Return the [x, y] coordinate for the center point of the cell that contains the specified text.  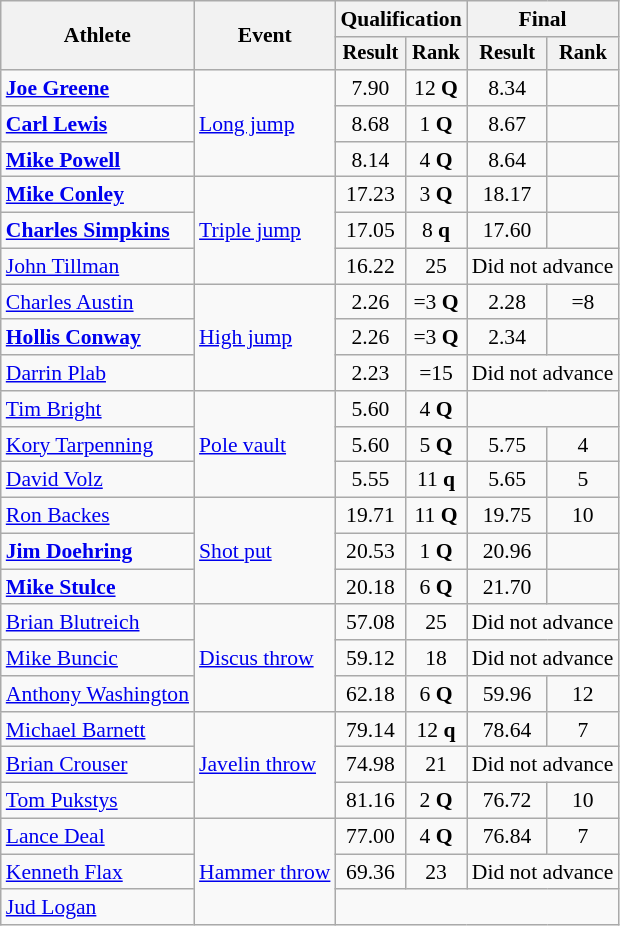
74.98 [370, 765]
Lance Deal [98, 837]
21.70 [508, 587]
Event [264, 36]
69.36 [370, 872]
8 q [436, 231]
5 Q [436, 445]
12 Q [436, 88]
17.60 [508, 231]
5.55 [370, 480]
21 [436, 765]
11 Q [436, 516]
5 [582, 480]
79.14 [370, 730]
Charles Simpkins [98, 231]
76.84 [508, 837]
Mike Powell [98, 160]
Mike Conley [98, 195]
19.75 [508, 516]
Final [543, 19]
Long jump [264, 124]
78.64 [508, 730]
Shot put [264, 552]
Hammer throw [264, 872]
18.17 [508, 195]
Qualification [400, 19]
77.00 [370, 837]
8.34 [508, 88]
=15 [436, 373]
Carl Lewis [98, 124]
John Tillman [98, 267]
19.71 [370, 516]
17.23 [370, 195]
Darrin Plab [98, 373]
16.22 [370, 267]
5.65 [508, 480]
8.64 [508, 160]
59.96 [508, 694]
Brian Blutreich [98, 623]
Mike Buncic [98, 658]
Kory Tarpenning [98, 445]
8.68 [370, 124]
Charles Austin [98, 302]
Hollis Conway [98, 338]
12 [582, 694]
Javelin throw [264, 766]
20.53 [370, 552]
8.67 [508, 124]
Jim Doehring [98, 552]
Tim Bright [98, 409]
23 [436, 872]
Ron Backes [98, 516]
2.34 [508, 338]
Kenneth Flax [98, 872]
57.08 [370, 623]
12 q [436, 730]
76.72 [508, 801]
2.28 [508, 302]
20.18 [370, 587]
59.12 [370, 658]
5.75 [508, 445]
David Volz [98, 480]
Joe Greene [98, 88]
Mike Stulce [98, 587]
81.16 [370, 801]
Triple jump [264, 230]
18 [436, 658]
Tom Pukstys [98, 801]
7.90 [370, 88]
11 q [436, 480]
High jump [264, 338]
17.05 [370, 231]
Jud Logan [98, 908]
Michael Barnett [98, 730]
20.96 [508, 552]
Pole vault [264, 444]
Discus throw [264, 658]
Anthony Washington [98, 694]
=8 [582, 302]
62.18 [370, 694]
2 Q [436, 801]
Athlete [98, 36]
4 [582, 445]
8.14 [370, 160]
3 Q [436, 195]
2.23 [370, 373]
Brian Crouser [98, 765]
